Scan for the cell matching the given text and deliver its [X, Y] coordinate at center. 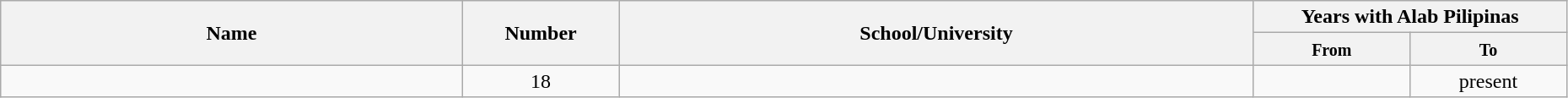
School/University [936, 33]
present [1489, 81]
Number [541, 33]
Years with Alab Pilipinas [1410, 17]
To [1489, 49]
Name [232, 33]
18 [541, 81]
From [1332, 49]
